Scan for the cell matching the given text and deliver its (X, Y) coordinate at center. 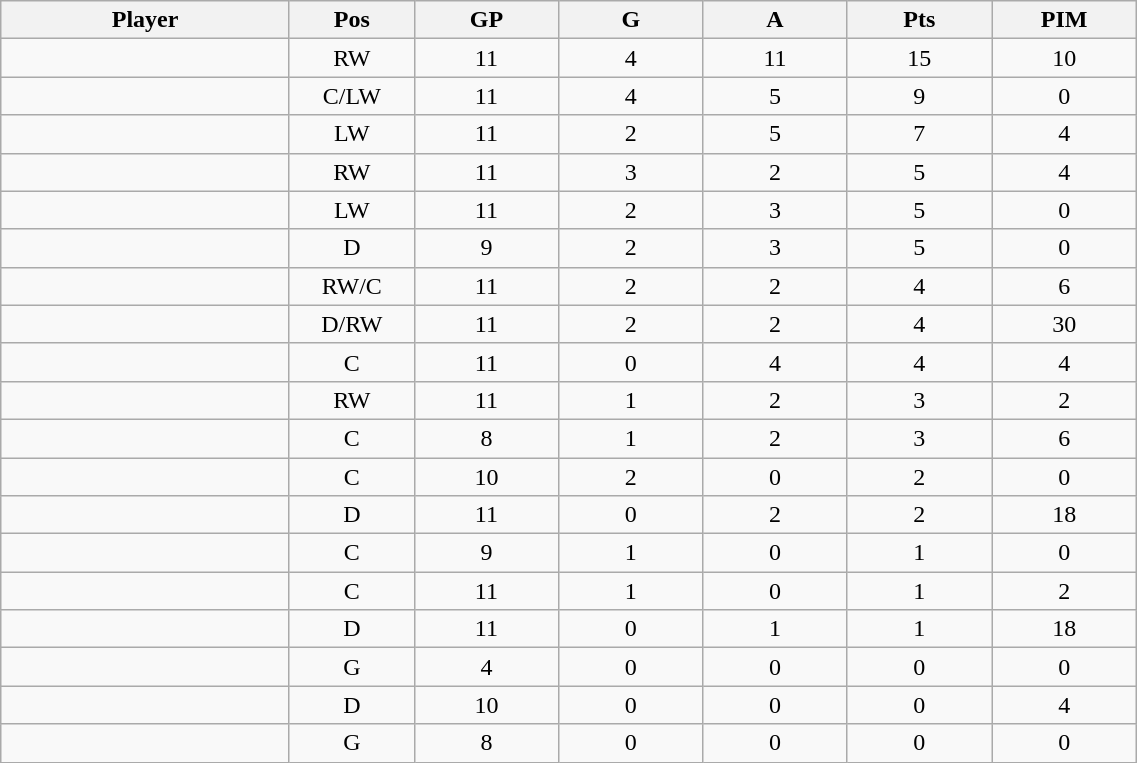
D/RW (352, 324)
A (775, 20)
GP (486, 20)
PIM (1064, 20)
7 (919, 134)
30 (1064, 324)
Pos (352, 20)
Player (146, 20)
Pts (919, 20)
RW/C (352, 286)
C/LW (352, 96)
15 (919, 58)
